For the text-containing cell, return its midpoint in [x, y] coordinate format. 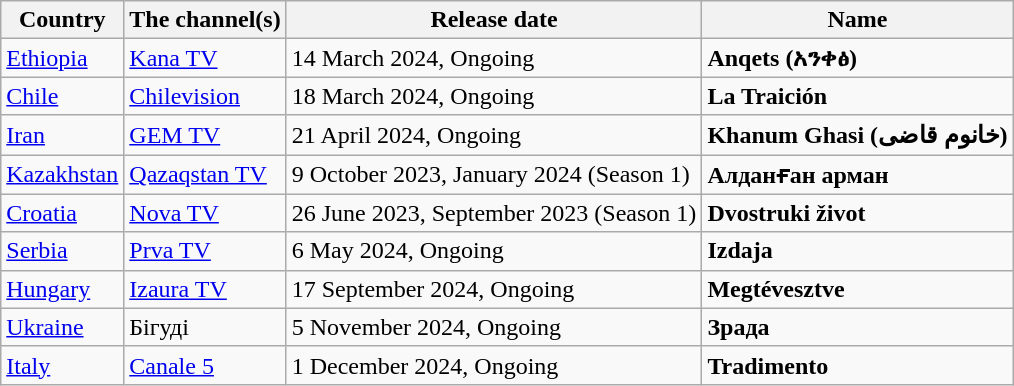
Canale 5 [205, 365]
Izaura TV [205, 289]
1 December 2024, Ongoing [494, 365]
6 May 2024, Ongoing [494, 251]
9 October 2023, January 2024 (Season 1) [494, 174]
Ukraine [62, 327]
Kana TV [205, 58]
Release date [494, 20]
Kazakhstan [62, 174]
Khanum Ghasi (خانوم قاضی) [858, 135]
Алданған арман [858, 174]
Бігуді [205, 327]
Dvostruki život [858, 213]
Croatia [62, 213]
Name [858, 20]
Anqets (አንቀፅ) [858, 58]
Ethiopia [62, 58]
The channel(s) [205, 20]
Chile [62, 96]
Country [62, 20]
21 April 2024, Ongoing [494, 135]
5 November 2024, Ongoing [494, 327]
14 March 2024, Ongoing [494, 58]
La Traición [858, 96]
Nova TV [205, 213]
Зрада [858, 327]
Izdaja [858, 251]
GEM TV [205, 135]
17 September 2024, Ongoing [494, 289]
Prva TV [205, 251]
26 June 2023, September 2023 (Season 1) [494, 213]
Megtévesztve [858, 289]
Italy [62, 365]
Serbia [62, 251]
18 March 2024, Ongoing [494, 96]
Hungary [62, 289]
Tradimento [858, 365]
Qazaqstan TV [205, 174]
Chilevision [205, 96]
Iran [62, 135]
